For the text-containing cell, return its midpoint in [x, y] coordinate format. 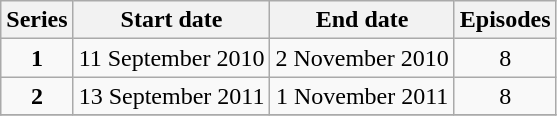
13 September 2011 [172, 96]
Episodes [505, 20]
11 September 2010 [172, 58]
2 [37, 96]
Start date [172, 20]
2 November 2010 [362, 58]
1 [37, 58]
Series [37, 20]
End date [362, 20]
1 November 2011 [362, 96]
